Scan for the cell matching the given text and deliver its (X, Y) coordinate at center. 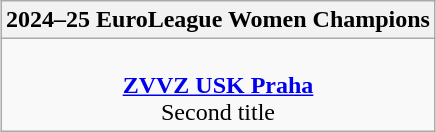
ZVVZ USK Praha Second title (218, 85)
2024–25 EuroLeague Women Champions (218, 20)
